Provide the [x, y] coordinate of the cell's center where the given text is located.  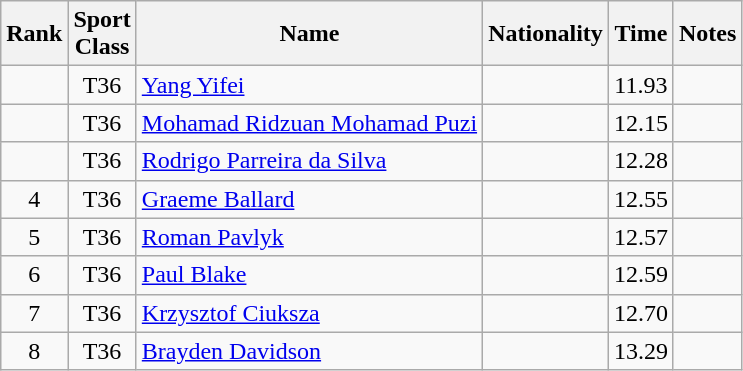
12.55 [640, 199]
5 [34, 237]
Rank [34, 34]
Graeme Ballard [309, 199]
Paul Blake [309, 275]
12.70 [640, 313]
Time [640, 34]
6 [34, 275]
Name [309, 34]
7 [34, 313]
Nationality [546, 34]
Mohamad Ridzuan Mohamad Puzi [309, 123]
12.59 [640, 275]
Roman Pavlyk [309, 237]
Brayden Davidson [309, 351]
8 [34, 351]
11.93 [640, 85]
12.15 [640, 123]
Yang Yifei [309, 85]
12.28 [640, 161]
Rodrigo Parreira da Silva [309, 161]
12.57 [640, 237]
Krzysztof Ciuksza [309, 313]
Notes [707, 34]
13.29 [640, 351]
SportClass [102, 34]
4 [34, 199]
